Detect which cell encompasses the target text, then output its [X, Y] center coordinate. 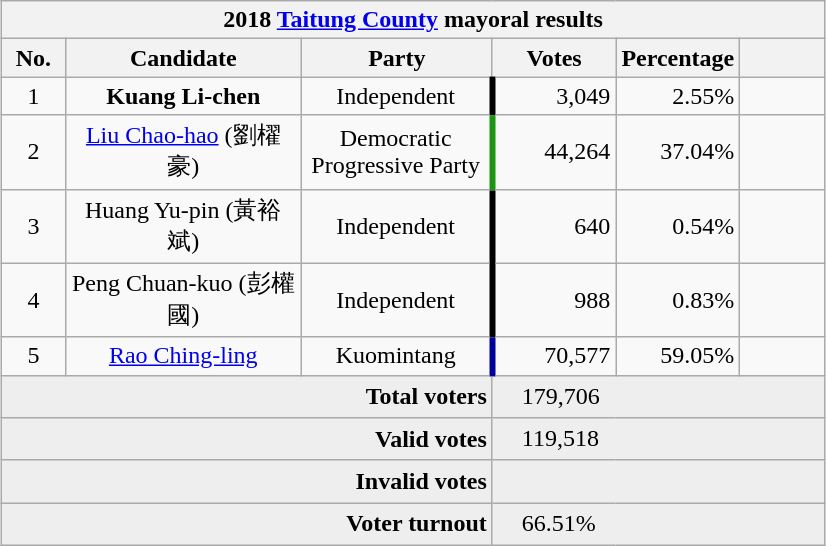
Invalid votes [248, 482]
Percentage [678, 58]
1 [34, 96]
640 [554, 226]
988 [554, 300]
0.54% [678, 226]
Party [396, 58]
Rao Ching-ling [183, 356]
2 [34, 152]
2.55% [678, 96]
4 [34, 300]
3,049 [554, 96]
37.04% [678, 152]
Peng Chuan-kuo (彭權國) [183, 300]
No. [34, 58]
179,706 [658, 396]
3 [34, 226]
59.05% [678, 356]
Voter turnout [248, 524]
Votes [554, 58]
Democratic Progressive Party [396, 152]
0.83% [678, 300]
Liu Chao-hao (劉櫂豪) [183, 152]
2018 Taitung County mayoral results [414, 20]
119,518 [658, 440]
70,577 [554, 356]
Kuomintang [396, 356]
Total voters [248, 396]
Valid votes [248, 440]
66.51% [658, 524]
Kuang Li-chen [183, 96]
44,264 [554, 152]
Huang Yu-pin (黃裕斌) [183, 226]
5 [34, 356]
Candidate [183, 58]
